Pinpoint the cell where the given text exists, returning its (x, y) midpoint coordinate. 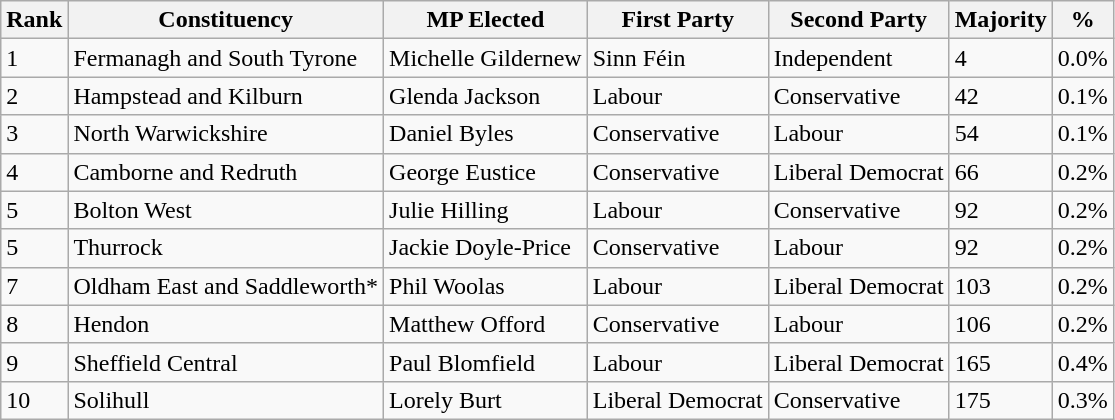
Hendon (226, 324)
Bolton West (226, 210)
Independent (858, 58)
North Warwickshire (226, 134)
Second Party (858, 20)
Paul Blomfield (486, 362)
165 (1000, 362)
Rank (34, 20)
175 (1000, 400)
George Eustice (486, 172)
Sheffield Central (226, 362)
42 (1000, 96)
2 (34, 96)
Matthew Offord (486, 324)
7 (34, 286)
Phil Woolas (486, 286)
% (1082, 20)
Oldham East and Saddleworth* (226, 286)
103 (1000, 286)
MP Elected (486, 20)
Sinn Féin (678, 58)
Daniel Byles (486, 134)
66 (1000, 172)
54 (1000, 134)
Michelle Gildernew (486, 58)
Hampstead and Kilburn (226, 96)
Solihull (226, 400)
8 (34, 324)
106 (1000, 324)
Lorely Burt (486, 400)
9 (34, 362)
Majority (1000, 20)
0.4% (1082, 362)
0.0% (1082, 58)
Camborne and Redruth (226, 172)
0.3% (1082, 400)
First Party (678, 20)
Jackie Doyle-Price (486, 248)
Julie Hilling (486, 210)
Thurrock (226, 248)
3 (34, 134)
10 (34, 400)
Fermanagh and South Tyrone (226, 58)
Constituency (226, 20)
Glenda Jackson (486, 96)
1 (34, 58)
